Search for the cell housing the specified text and yield its [X, Y] center coordinate. 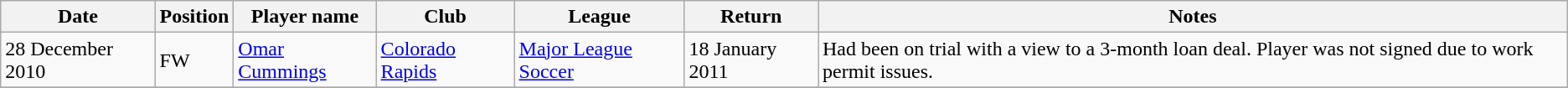
18 January 2011 [751, 60]
Club [446, 17]
Position [194, 17]
28 December 2010 [78, 60]
Had been on trial with a view to a 3-month loan deal. Player was not signed due to work permit issues. [1193, 60]
Omar Cummings [305, 60]
League [600, 17]
Major League Soccer [600, 60]
Date [78, 17]
Notes [1193, 17]
FW [194, 60]
Player name [305, 17]
Colorado Rapids [446, 60]
Return [751, 17]
